Pinpoint the cell where the given text exists, returning its (x, y) midpoint coordinate. 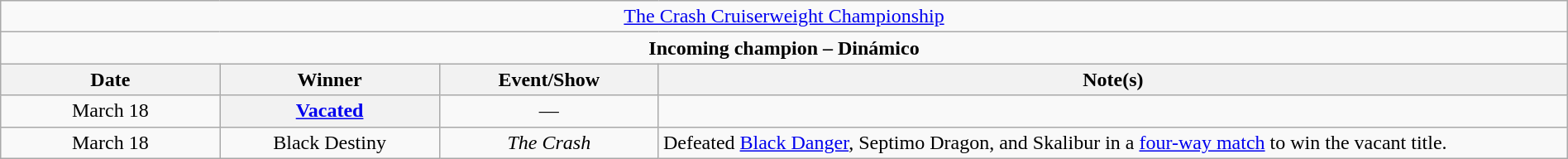
Event/Show (549, 79)
Black Destiny (329, 142)
Date (111, 79)
Incoming champion – Dinámico (784, 48)
Defeated Black Danger, Septimo Dragon, and Skalibur in a four-way match to win the vacant title. (1113, 142)
Vacated (329, 111)
Note(s) (1113, 79)
— (549, 111)
Winner (329, 79)
The Crash Cruiserweight Championship (784, 17)
The Crash (549, 142)
